Search for the cell housing the specified text and yield its (x, y) center coordinate. 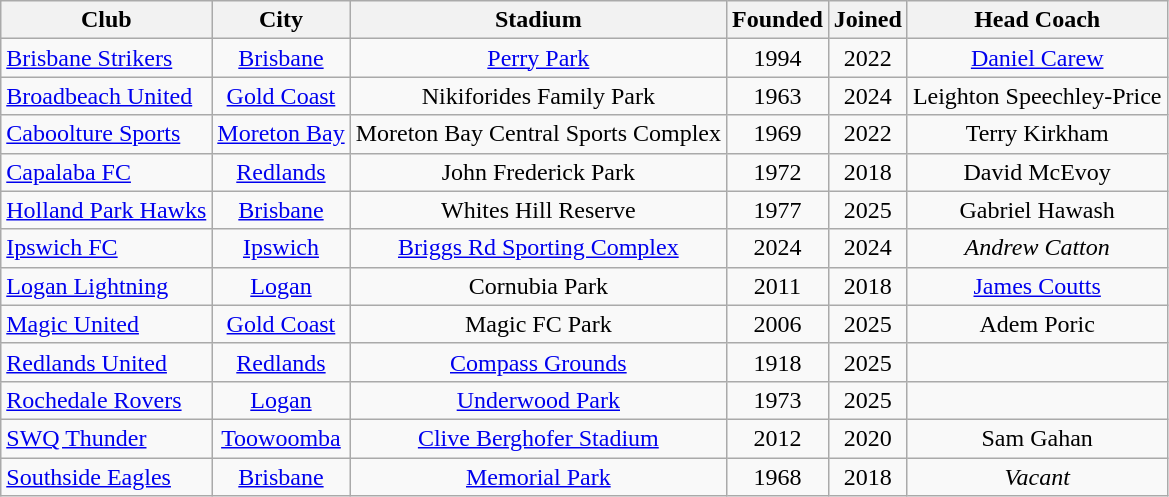
Broadbeach United (106, 96)
Andrew Catton (1037, 248)
Moreton Bay (281, 134)
Rochedale Rovers (106, 400)
Moreton Bay Central Sports Complex (538, 134)
1994 (778, 58)
1968 (778, 477)
Head Coach (1037, 20)
Toowoomba (281, 438)
Ipswich FC (106, 248)
Redlands United (106, 362)
Perry Park (538, 58)
Club (106, 20)
Stadium (538, 20)
Caboolture Sports (106, 134)
1969 (778, 134)
John Frederick Park (538, 172)
Southside Eagles (106, 477)
1963 (778, 96)
1977 (778, 210)
Magic FC Park (538, 324)
City (281, 20)
Founded (778, 20)
Compass Grounds (538, 362)
2006 (778, 324)
Logan Lightning (106, 286)
David McEvoy (1037, 172)
2012 (778, 438)
1972 (778, 172)
Daniel Carew (1037, 58)
Nikiforides Family Park (538, 96)
Clive Berghofer Stadium (538, 438)
1973 (778, 400)
Terry Kirkham (1037, 134)
Cornubia Park (538, 286)
Whites Hill Reserve (538, 210)
SWQ Thunder (106, 438)
Memorial Park (538, 477)
Brisbane Strikers (106, 58)
Leighton Speechley-Price (1037, 96)
Sam Gahan (1037, 438)
Underwood Park (538, 400)
James Coutts (1037, 286)
Gabriel Hawash (1037, 210)
Adem Poric (1037, 324)
Capalaba FC (106, 172)
Joined (868, 20)
Briggs Rd Sporting Complex (538, 248)
1918 (778, 362)
Vacant (1037, 477)
2020 (868, 438)
Ipswich (281, 248)
Magic United (106, 324)
2011 (778, 286)
Holland Park Hawks (106, 210)
